Provide the (X, Y) coordinate of the cell's center where the given text is located.  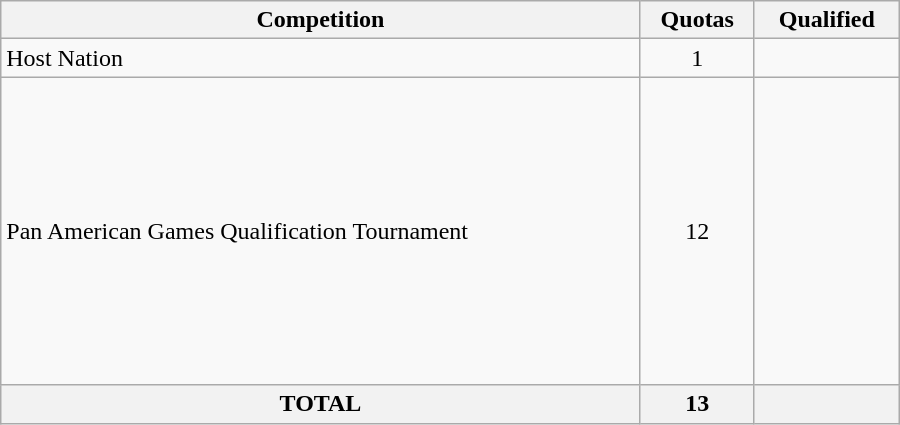
Host Nation (320, 58)
Pan American Games Qualification Tournament (320, 231)
13 (697, 404)
Quotas (697, 20)
12 (697, 231)
1 (697, 58)
Qualified (826, 20)
Competition (320, 20)
TOTAL (320, 404)
